Identify which cell holds the provided text, then report its (X, Y) central coordinate. 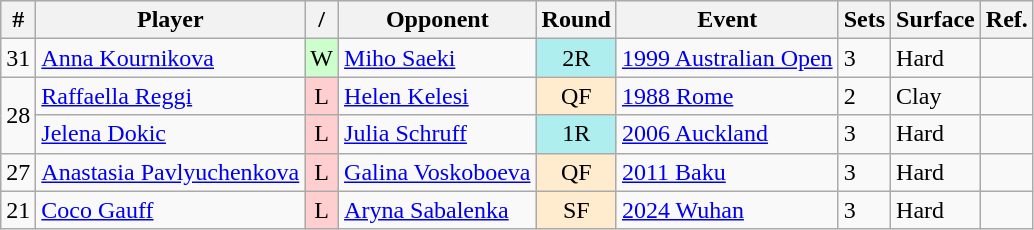
Aryna Sabalenka (438, 210)
W (322, 58)
1999 Australian Open (727, 58)
Raffaella Reggi (170, 96)
SF (576, 210)
1988 Rome (727, 96)
Ref. (1006, 20)
21 (18, 210)
Helen Kelesi (438, 96)
Sets (864, 20)
27 (18, 172)
Jelena Dokic (170, 134)
2R (576, 58)
Anastasia Pavlyuchenkova (170, 172)
28 (18, 115)
Surface (936, 20)
2 (864, 96)
Event (727, 20)
Julia Schruff (438, 134)
Anna Kournikova (170, 58)
Opponent (438, 20)
Round (576, 20)
# (18, 20)
2011 Baku (727, 172)
2024 Wuhan (727, 210)
2006 Auckland (727, 134)
31 (18, 58)
/ (322, 20)
Coco Gauff (170, 210)
1R (576, 134)
Player (170, 20)
Miho Saeki (438, 58)
Clay (936, 96)
Galina Voskoboeva (438, 172)
